Extract the [X, Y] coordinate from the center of the cell holding the provided text.  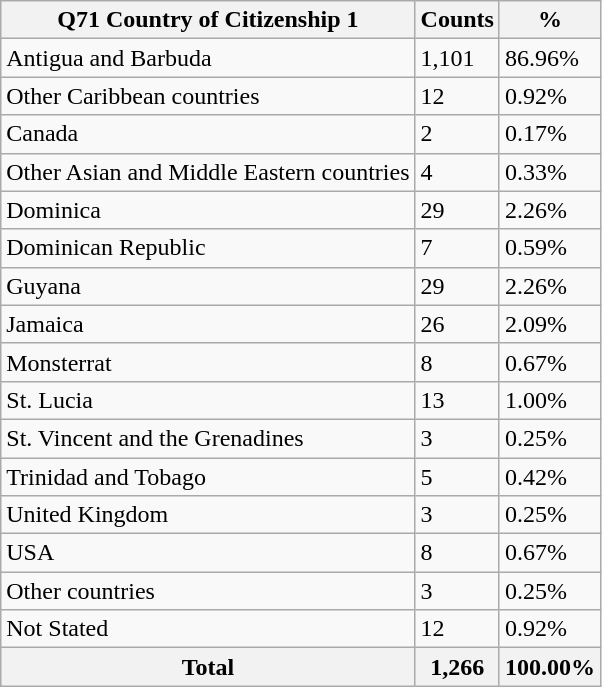
4 [457, 172]
1,101 [457, 58]
USA [208, 553]
0.17% [550, 134]
7 [457, 248]
Other Caribbean countries [208, 96]
5 [457, 477]
Total [208, 667]
Other countries [208, 591]
Other Asian and Middle Eastern countries [208, 172]
26 [457, 324]
Dominica [208, 210]
Guyana [208, 286]
86.96% [550, 58]
Jamaica [208, 324]
2.09% [550, 324]
St. Vincent and the Grenadines [208, 438]
St. Lucia [208, 400]
United Kingdom [208, 515]
Counts [457, 20]
100.00% [550, 667]
0.59% [550, 248]
Canada [208, 134]
Antigua and Barbuda [208, 58]
Trinidad and Tobago [208, 477]
1,266 [457, 667]
0.42% [550, 477]
0.33% [550, 172]
2 [457, 134]
Dominican Republic [208, 248]
% [550, 20]
Q71 Country of Citizenship 1 [208, 20]
13 [457, 400]
1.00% [550, 400]
Not Stated [208, 629]
Monsterrat [208, 362]
